Detect which cell encompasses the target text, then output its (x, y) center coordinate. 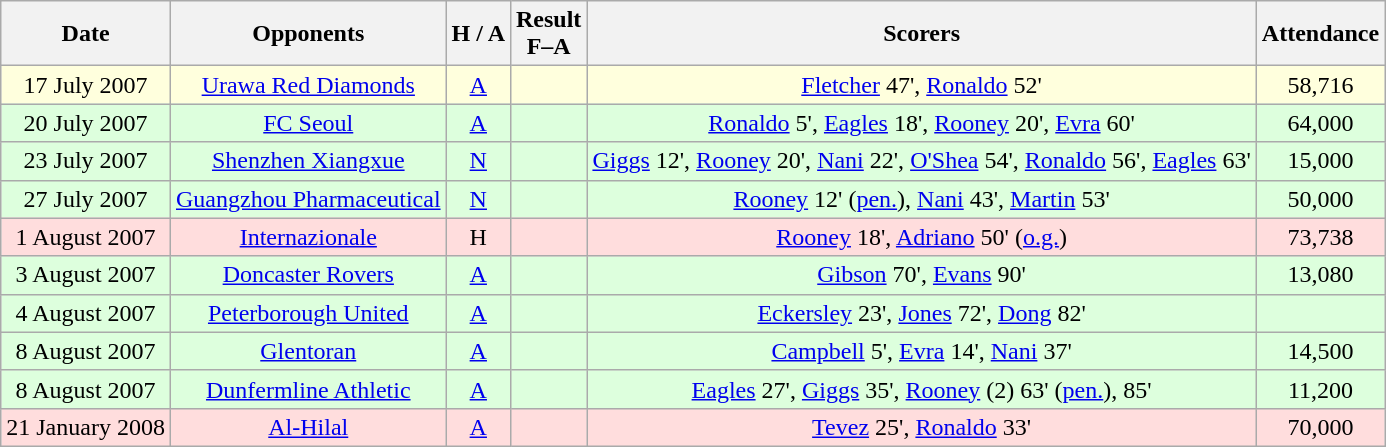
70,000 (1320, 427)
Urawa Red Diamonds (308, 85)
Attendance (1320, 34)
H (478, 237)
FC Seoul (308, 123)
64,000 (1320, 123)
Shenzhen Xiangxue (308, 161)
13,080 (1320, 275)
27 July 2007 (86, 199)
Eagles 27', Giggs 35', Rooney (2) 63' (pen.), 85' (922, 389)
Rooney 12' (pen.), Nani 43', Martin 53' (922, 199)
Tevez 25', Ronaldo 33' (922, 427)
ResultF–A (548, 34)
Fletcher 47', Ronaldo 52' (922, 85)
4 August 2007 (86, 313)
23 July 2007 (86, 161)
H / A (478, 34)
Opponents (308, 34)
Al-Hilal (308, 427)
50,000 (1320, 199)
58,716 (1320, 85)
Glentoran (308, 351)
Gibson 70', Evans 90' (922, 275)
21 January 2008 (86, 427)
Scorers (922, 34)
Internazionale (308, 237)
Eckersley 23', Jones 72', Dong 82' (922, 313)
20 July 2007 (86, 123)
Ronaldo 5', Eagles 18', Rooney 20', Evra 60' (922, 123)
73,738 (1320, 237)
Rooney 18', Adriano 50' (o.g.) (922, 237)
17 July 2007 (86, 85)
3 August 2007 (86, 275)
11,200 (1320, 389)
Date (86, 34)
1 August 2007 (86, 237)
14,500 (1320, 351)
Doncaster Rovers (308, 275)
Dunfermline Athletic (308, 389)
Guangzhou Pharmaceutical (308, 199)
Peterborough United (308, 313)
15,000 (1320, 161)
Campbell 5', Evra 14', Nani 37' (922, 351)
Giggs 12', Rooney 20', Nani 22', O'Shea 54', Ronaldo 56', Eagles 63' (922, 161)
